For the text-containing cell, return its midpoint in [X, Y] coordinate format. 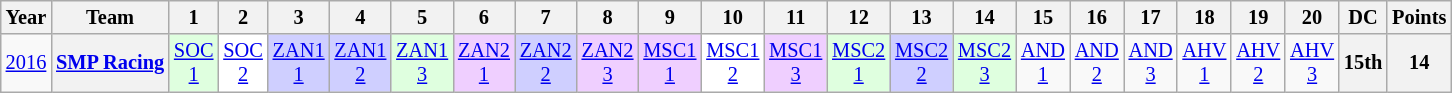
20 [1312, 17]
Team [110, 17]
2016 [26, 63]
Year [26, 17]
AHV3 [1312, 63]
ZAN21 [484, 63]
Points [1419, 17]
ZAN11 [299, 63]
MSC22 [922, 63]
3 [299, 17]
ZAN12 [360, 63]
15 [1043, 17]
7 [546, 17]
1 [194, 17]
12 [858, 17]
4 [360, 17]
MSC23 [984, 63]
16 [1097, 17]
DC [1363, 17]
ZAN22 [546, 63]
AHV1 [1204, 63]
15th [1363, 63]
AND3 [1151, 63]
MSC12 [732, 63]
AND1 [1043, 63]
19 [1258, 17]
18 [1204, 17]
17 [1151, 17]
8 [608, 17]
11 [796, 17]
ZAN23 [608, 63]
SOC2 [242, 63]
MSC13 [796, 63]
AND2 [1097, 63]
MSC11 [670, 63]
SMP Racing [110, 63]
SOC1 [194, 63]
MSC21 [858, 63]
5 [422, 17]
AHV2 [1258, 63]
2 [242, 17]
6 [484, 17]
ZAN13 [422, 63]
10 [732, 17]
13 [922, 17]
9 [670, 17]
